Search for the cell housing the specified text and yield its [X, Y] center coordinate. 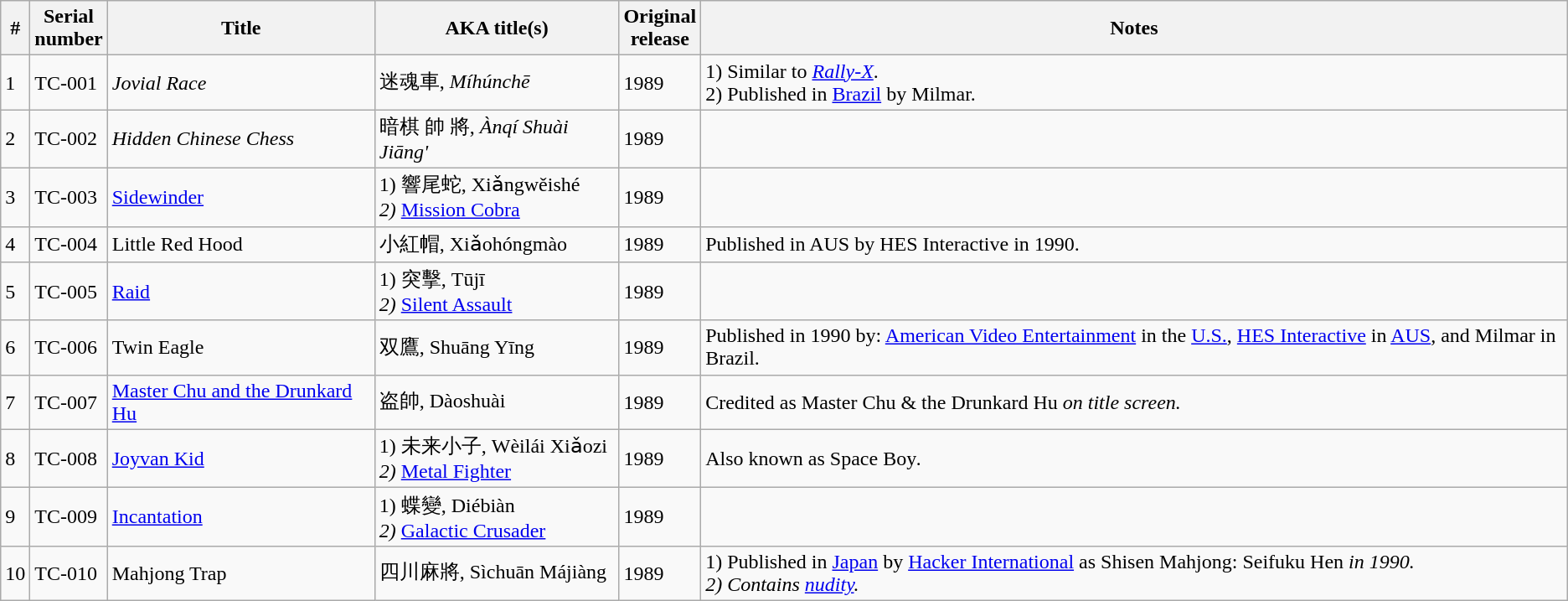
双鷹, Shuāng Yīng [497, 347]
1) Published in Japan by Hacker International as Shisen Mahjong: Seifuku Hen in 1990.2) Contains nudity. [1134, 573]
8 [15, 459]
迷魂車, Míhúnchē [497, 82]
四川麻將, Sìchuān Májiàng [497, 573]
Sidewinder [241, 197]
Incantation [241, 517]
TC-008 [69, 459]
10 [15, 573]
Published in 1990 by: American Video Entertainment in the U.S., HES Interactive in AUS, and Milmar in Brazil. [1134, 347]
Serialnumber [69, 28]
1) Similar to Rally-X.2) Published in Brazil by Milmar. [1134, 82]
Mahjong Trap [241, 573]
3 [15, 197]
Published in AUS by HES Interactive in 1990. [1134, 245]
Jovial Race [241, 82]
Twin Eagle [241, 347]
Joyvan Kid [241, 459]
6 [15, 347]
1) 響尾蛇, Xiǎngwěishé2) Mission Cobra [497, 197]
# [15, 28]
TC-006 [69, 347]
4 [15, 245]
TC-009 [69, 517]
Master Chu and the Drunkard Hu [241, 402]
TC-003 [69, 197]
TC-010 [69, 573]
小紅帽, Xiǎohóngmào [497, 245]
Notes [1134, 28]
TC-007 [69, 402]
1) 蝶變, Diébiàn2) Galactic Crusader [497, 517]
9 [15, 517]
Hidden Chinese Chess [241, 139]
盗帥, Dàoshuài [497, 402]
Credited as Master Chu & the Drunkard Hu on title screen. [1134, 402]
2 [15, 139]
AKA title(s) [497, 28]
TC-004 [69, 245]
TC-001 [69, 82]
Originalrelease [660, 28]
5 [15, 292]
暗棋 帥 將, Ànqí Shuài Jiāng' [497, 139]
1) 未来小子, Wèilái Xiǎozi2) Metal Fighter [497, 459]
1) 突擊, Tūjī2) Silent Assault [497, 292]
Raid [241, 292]
TC-002 [69, 139]
Title [241, 28]
Also known as Space Boy. [1134, 459]
Little Red Hood [241, 245]
TC-005 [69, 292]
1 [15, 82]
7 [15, 402]
